Return the (X, Y) coordinate for the center point of the cell that contains the specified text.  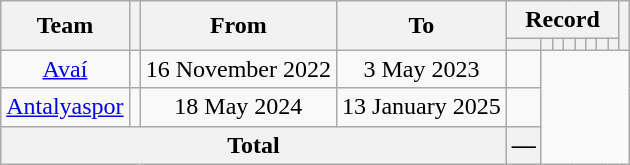
13 January 2025 (422, 107)
From (238, 26)
3 May 2023 (422, 69)
Avaí (65, 69)
Team (65, 26)
— (524, 145)
16 November 2022 (238, 69)
Total (254, 145)
To (422, 26)
Antalyaspor (65, 107)
18 May 2024 (238, 107)
Record (562, 20)
